Capture the cell that displays the provided text and extract its [X, Y] central coordinate. 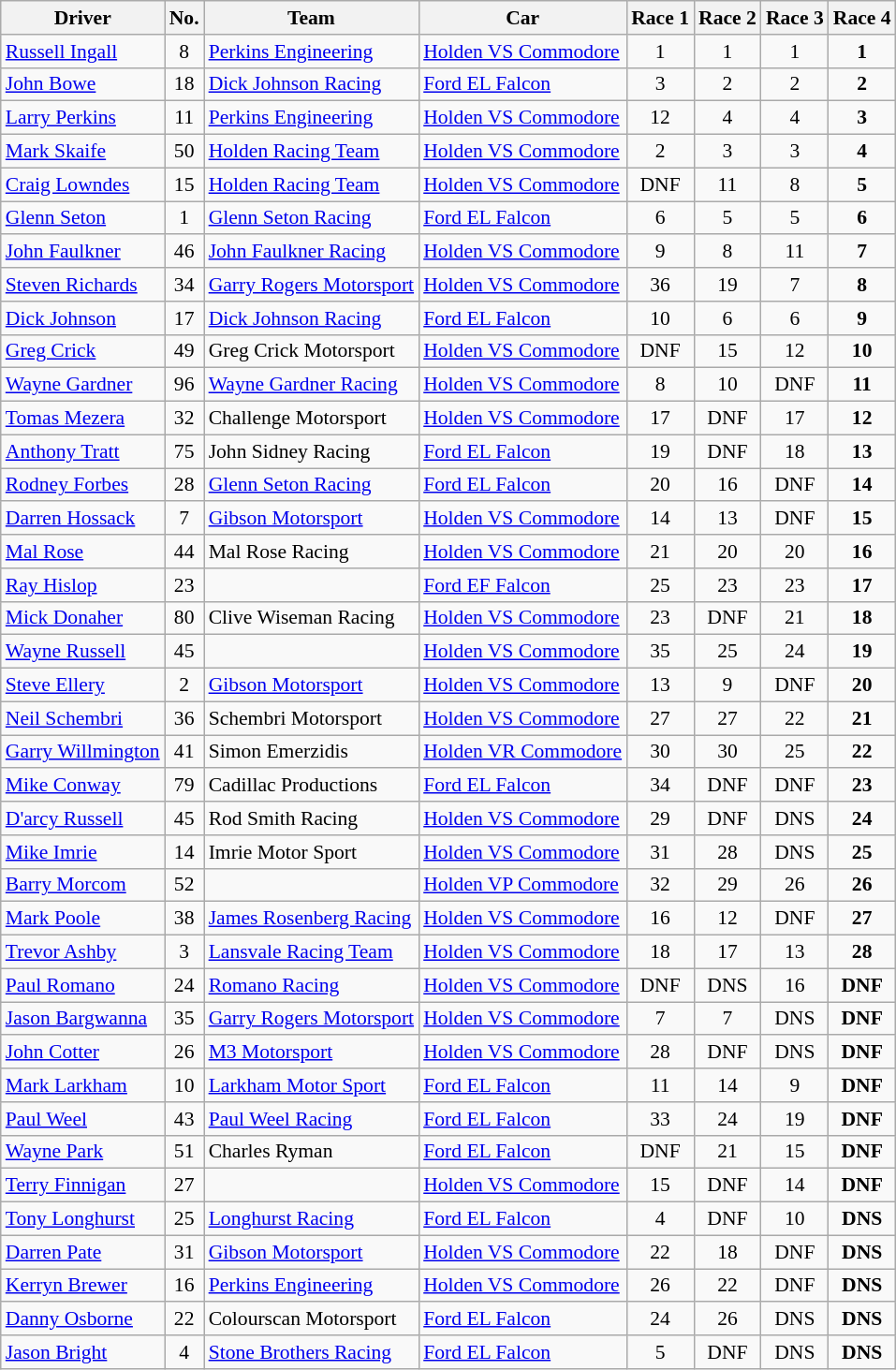
Holden VP Commodore [522, 885]
Tony Longhurst [82, 1219]
Larkham Motor Sport [312, 1085]
Cadillac Productions [312, 786]
Imrie Motor Sport [312, 852]
Greg Crick Motorsport [312, 351]
John Cotter [82, 1053]
Dick Johnson [82, 318]
Wayne Park [82, 1152]
Race 1 [660, 18]
Steve Ellery [82, 685]
Car [522, 18]
Craig Lowndes [82, 184]
Wayne Gardner [82, 385]
M3 Motorsport [312, 1053]
50 [184, 152]
Garry Willmington [82, 752]
Rodney Forbes [82, 485]
Driver [82, 18]
38 [184, 919]
Rod Smith Racing [312, 818]
John Faulkner [82, 252]
Ray Hislop [82, 585]
Colourscan Motorsport [312, 1319]
D'arcy Russell [82, 818]
Paul Weel Racing [312, 1119]
Steven Richards [82, 285]
Race 2 [727, 18]
Stone Brothers Racing [312, 1352]
Kerryn Brewer [82, 1286]
Mal Rose Racing [312, 552]
Longhurst Racing [312, 1219]
Jason Bargwanna [82, 1019]
80 [184, 618]
49 [184, 351]
Terry Finnigan [82, 1186]
Paul Romano [82, 985]
James Rosenberg Racing [312, 919]
Barry Morcom [82, 885]
Mike Conway [82, 786]
43 [184, 1119]
Mark Poole [82, 919]
79 [184, 786]
Mike Imrie [82, 852]
Anthony Tratt [82, 451]
Neil Schembri [82, 718]
75 [184, 451]
44 [184, 552]
Glenn Seton [82, 218]
Mark Skaife [82, 152]
41 [184, 752]
Lansvale Racing Team [312, 952]
Darren Pate [82, 1252]
No. [184, 18]
Larry Perkins [82, 118]
Holden VR Commodore [522, 752]
Race 3 [795, 18]
John Sidney Racing [312, 451]
Mal Rose [82, 552]
Clive Wiseman Racing [312, 618]
Schembri Motorsport [312, 718]
Wayne Gardner Racing [312, 385]
51 [184, 1152]
Challenge Motorsport [312, 419]
Mark Larkham [82, 1085]
Tomas Mezera [82, 419]
John Faulkner Racing [312, 252]
Greg Crick [82, 351]
Wayne Russell [82, 652]
Team [312, 18]
46 [184, 252]
96 [184, 385]
Darren Hossack [82, 519]
52 [184, 885]
Simon Emerzidis [312, 752]
Danny Osborne [82, 1319]
Trevor Ashby [82, 952]
Romano Racing [312, 985]
Race 4 [862, 18]
Ford EF Falcon [522, 585]
Jason Bright [82, 1352]
Charles Ryman [312, 1152]
Paul Weel [82, 1119]
Russell Ingall [82, 52]
33 [660, 1119]
Mick Donaher [82, 618]
John Bowe [82, 84]
